Find where the given text appears and provide that cell's center as [x, y] coordinate. 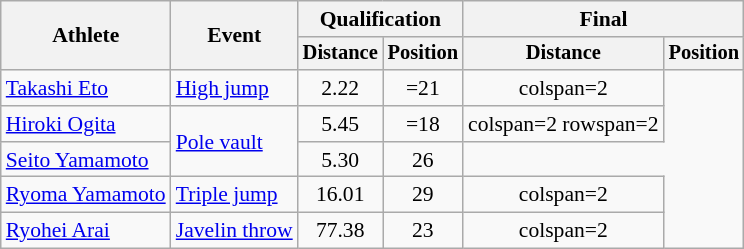
=18 [423, 124]
Seito Yamamoto [86, 160]
Qualification [380, 19]
23 [423, 231]
Takashi Eto [86, 88]
5.45 [340, 124]
Javelin throw [234, 231]
Event [234, 36]
29 [423, 195]
High jump [234, 88]
26 [423, 160]
Hiroki Ogita [86, 124]
Ryoma Yamamoto [86, 195]
2.22 [340, 88]
colspan=2 rowspan=2 [564, 124]
Pole vault [234, 142]
=21 [423, 88]
Final [604, 19]
5.30 [340, 160]
Triple jump [234, 195]
Ryohei Arai [86, 231]
16.01 [340, 195]
Athlete [86, 36]
77.38 [340, 231]
